Return the (X, Y) coordinate for the center point of the cell that contains the specified text.  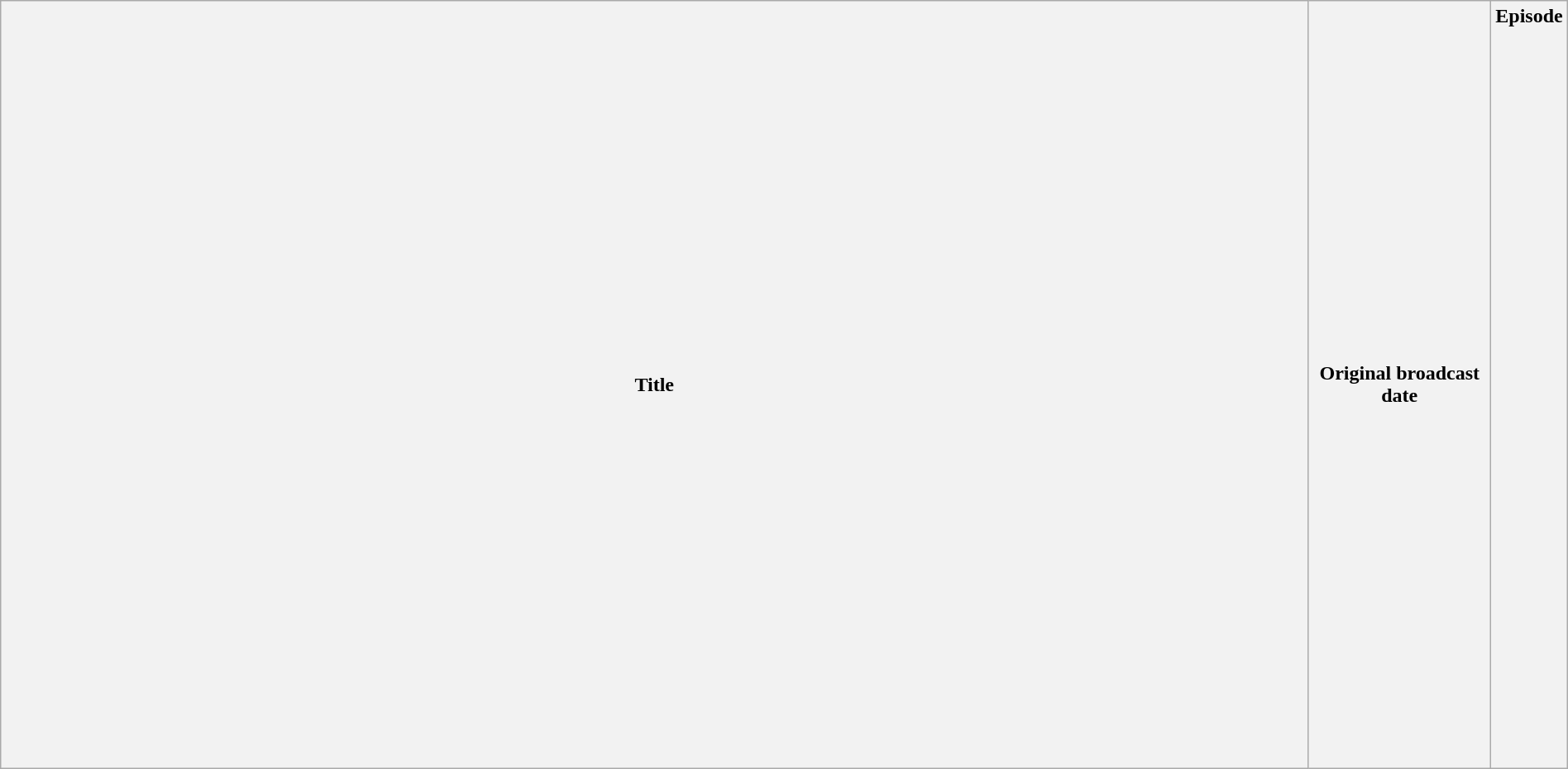
Original broadcast date (1399, 385)
Episode (1529, 385)
Title (655, 385)
